Return the [x, y] coordinate for the center point of the cell that contains the specified text.  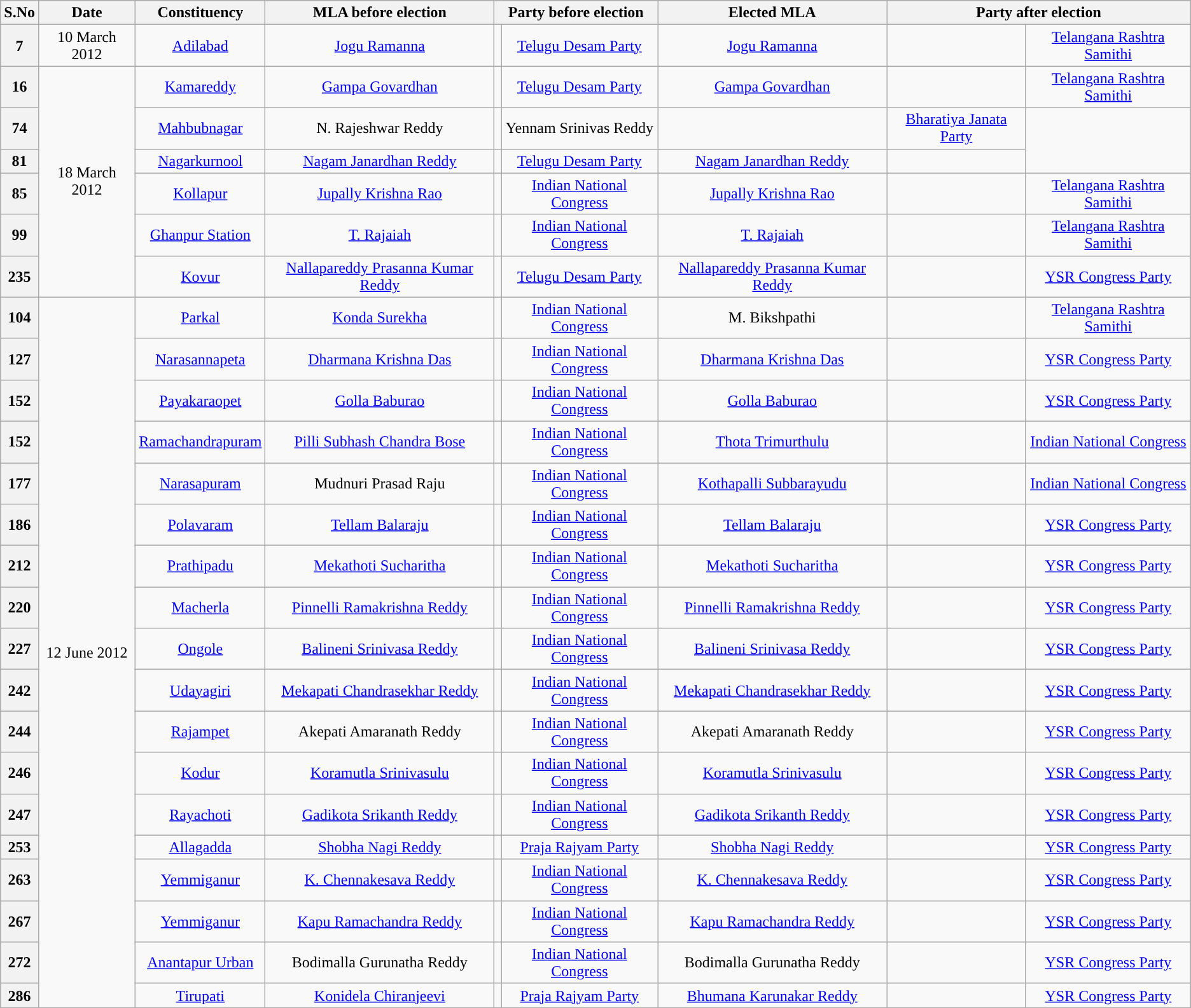
Ghanpur Station [200, 235]
Nagarkurnool [200, 161]
12 June 2012 [87, 652]
247 [20, 814]
286 [20, 995]
267 [20, 921]
N. Rajeshwar Reddy [380, 128]
263 [20, 880]
Narasannapeta [200, 359]
244 [20, 731]
Pilli Subhash Chandra Bose [380, 441]
Kodur [200, 773]
Constituency [200, 13]
Adilabad [200, 46]
Date [87, 13]
Kothapalli Subbarayudu [772, 483]
Bhumana Karunakar Reddy [772, 995]
16 [20, 86]
Ongole [200, 649]
272 [20, 963]
Yennam Srinivas Reddy [580, 128]
Elected MLA [772, 13]
Bharatiya Janata Party [957, 128]
127 [20, 359]
MLA before election [380, 13]
177 [20, 483]
Party after election [1039, 13]
18 March 2012 [87, 182]
10 March 2012 [87, 46]
253 [20, 847]
186 [20, 525]
Mudnuri Prasad Raju [380, 483]
Allagadda [200, 847]
Polavaram [200, 525]
Rayachoti [200, 814]
104 [20, 318]
Anantapur Urban [200, 963]
Payakaraopet [200, 401]
Narasapuram [200, 483]
Udayagiri [200, 691]
Thota Trimurthulu [772, 441]
Prathipadu [200, 566]
Party before election [576, 13]
Mahbubnagar [200, 128]
Kollapur [200, 193]
Konda Surekha [380, 318]
235 [20, 276]
7 [20, 46]
99 [20, 235]
Rajampet [200, 731]
74 [20, 128]
242 [20, 691]
Macherla [200, 608]
Kovur [200, 276]
246 [20, 773]
212 [20, 566]
81 [20, 161]
M. Bikshpathi [772, 318]
Tirupati [200, 995]
S.No [20, 13]
Parkal [200, 318]
Kamareddy [200, 86]
85 [20, 193]
Konidela Chiranjeevi [380, 995]
227 [20, 649]
220 [20, 608]
Ramachandrapuram [200, 441]
